Find where the given text appears and provide that cell's center as [x, y] coordinate. 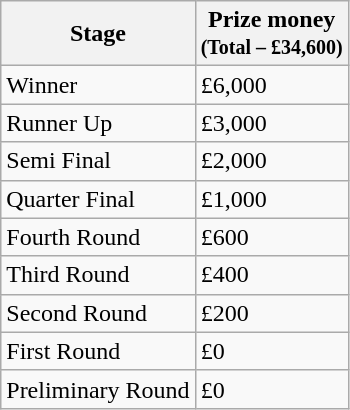
Winner [98, 85]
£6,000 [272, 85]
Second Round [98, 313]
£400 [272, 275]
Fourth Round [98, 237]
£2,000 [272, 161]
£1,000 [272, 199]
£3,000 [272, 123]
Quarter Final [98, 199]
Semi Final [98, 161]
Runner Up [98, 123]
£600 [272, 237]
Preliminary Round [98, 389]
Third Round [98, 275]
£200 [272, 313]
Stage [98, 34]
First Round [98, 351]
Prize money(Total – £34,600) [272, 34]
